Extract the [x, y] coordinate from the center of the cell holding the provided text.  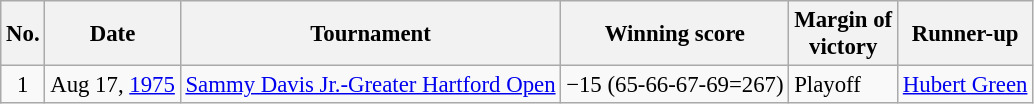
Margin ofvictory [844, 34]
1 [23, 85]
Playoff [844, 85]
Tournament [370, 34]
No. [23, 34]
Aug 17, 1975 [112, 85]
Sammy Davis Jr.-Greater Hartford Open [370, 85]
Hubert Green [966, 85]
Runner-up [966, 34]
Date [112, 34]
Winning score [675, 34]
−15 (65-66-67-69=267) [675, 85]
